Detect which cell encompasses the target text, then output its (x, y) center coordinate. 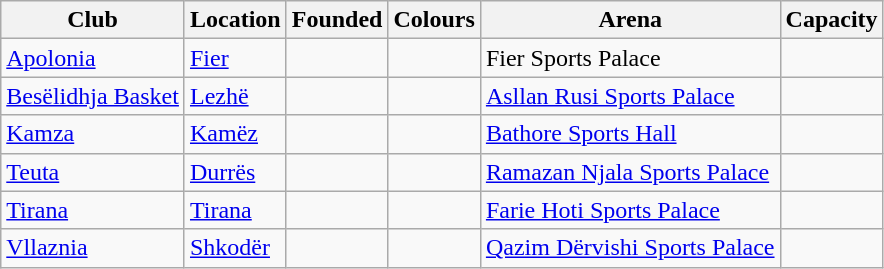
Location (235, 20)
Kamza (93, 134)
Fier (235, 58)
Vllaznia (93, 248)
Arena (630, 20)
Apolonia (93, 58)
Teuta (93, 172)
Founded (337, 20)
Shkodër (235, 248)
Farie Hoti Sports Palace (630, 210)
Lezhë (235, 96)
Ramazan Njala Sports Palace (630, 172)
Asllan Rusi Sports Palace (630, 96)
Colours (434, 20)
Club (93, 20)
Bathore Sports Hall (630, 134)
Durrës (235, 172)
Kamëz (235, 134)
Capacity (832, 20)
Qazim Dërvishi Sports Palace (630, 248)
Fier Sports Palace (630, 58)
Besëlidhja Basket (93, 96)
